Find where the given text appears and provide that cell's center as [X, Y] coordinate. 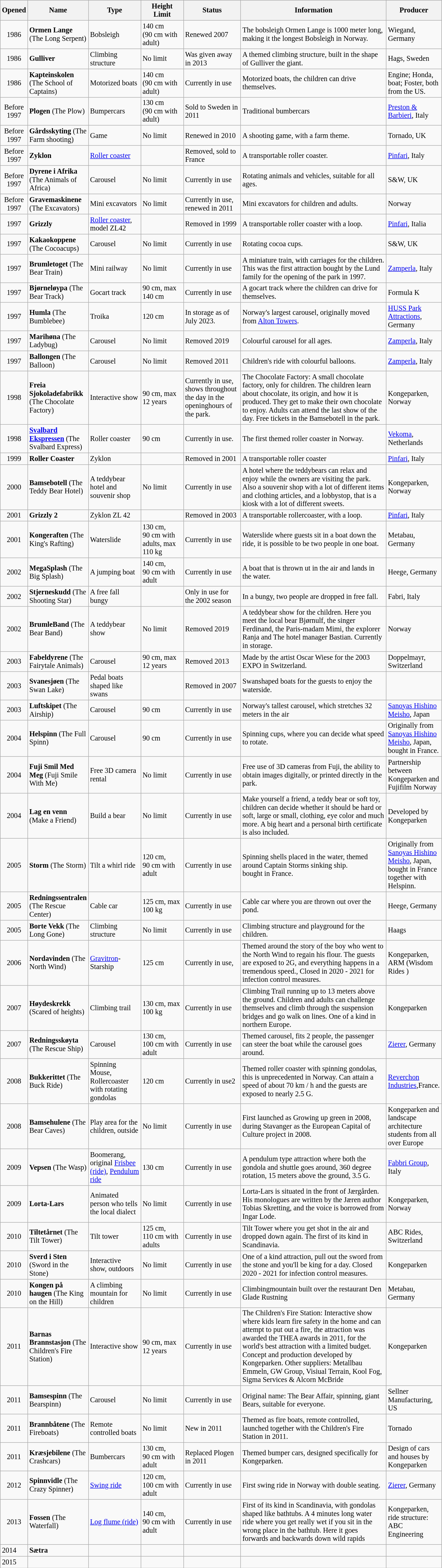
Fuji Smil Med Meg (Fuji Smile With Me) [58, 775]
Renewed 2007 [212, 35]
Swanshaped boats for the guests to enjoy the waterside. [313, 686]
Currently in use, renewed in 2011 [212, 204]
Roller coaster, model ZL42 [114, 224]
Fabeldyrene (The Fairytale Animals) [58, 661]
Gårdsskyting (The Farm shooting) [58, 135]
Play area for the children, outside [114, 1126]
The bobsleigh Ormen Lange is 1000 meter long, making it the longest Bobsleigh in Norway. [313, 35]
Marihøna (The Ladybug) [58, 341]
Rotating cocoa cups. [313, 244]
Pedal boats shaped like swans [114, 686]
Removed in 2003 [212, 515]
ABC Rides, Switzerland [414, 1236]
Climbing trail [114, 1008]
First launched as Growing up green in 2008, during Stavanger as the European Capital of Culture project in 2008. [313, 1126]
MegaSplash (The Big Splash) [58, 572]
Spinnvidle (The Crazy Spinner) [58, 1485]
Information [313, 10]
Developed by Kongeparken [414, 816]
Sætra [58, 1550]
130 cm, 90 cm with adult [162, 1457]
A climbing mountain for children [114, 1293]
Brumletoget (The Bear Train) [58, 268]
A miniature train, with carriages for the children. This was the first attraction bought by the Lund family for the opening of the park in 1997. [313, 268]
Themed as fire boats, remote controlled, launched together with the Children's Fire Station in 2011. [313, 1428]
2006 [14, 963]
Mini excavators for children and adults. [313, 204]
130 cm, 90 cm with adults, max 110 kg [162, 539]
Name [58, 10]
Height Limit [162, 10]
Only in use for the 2002 season [212, 596]
Tiltetårnet (The Tilt Tower) [58, 1236]
Removed in 2001 [212, 459]
Remote controlled boats [114, 1428]
Bobsleigh [114, 35]
Luftskipet (The Airship) [58, 709]
Climbing structure and playground for the children. [313, 930]
Spinning cups, where you can decide what speed to rotate. [313, 738]
Hags, Sweden [414, 59]
Currently in use, [212, 963]
125 cm, 110 cm with adults [162, 1236]
Free use of 3D cameras from Fuji, the ability to obtain images digitally, or printed directly in the park. [313, 775]
Removed 2013 [212, 661]
A free fall bungy [114, 596]
A gocart track where the children can drive for themselves. [313, 292]
Formula K [414, 292]
Sellner Manufacturing, US [414, 1400]
Storm (The Storm) [58, 865]
Replaced Plogen in 2011 [212, 1457]
BrumleBand (The Bear Band) [58, 629]
Vekoma, Netherlands [414, 439]
Norway's tallest carousel, which stretches 32 meters in the air [313, 709]
A transportable roller coaster [313, 459]
Tilt Tower where you get shot in the air and dropped down again. The first of its kind in Scandinavia. [313, 1236]
Høydeskrekk (Scared of heights) [58, 1008]
Tilt tower [114, 1236]
Norway's largest carousel, originally moved from Alton Towers. [313, 316]
130 cm, 100 cm with adult [162, 1044]
Colourful carousel for all ages. [313, 341]
A boat that is thrown ut in the air and lands in the water. [313, 572]
125 cm [162, 963]
125 cm, max 100 kg [162, 906]
Bamsespinn (The Bearspinn) [58, 1400]
A jumping boat [114, 572]
Gocart track [114, 292]
Interactive show, outdoors [114, 1265]
130 cm (90 cm with adult) [162, 111]
Bumbercars [114, 1457]
Was given away in 2013 [212, 59]
Grizzly [58, 224]
Climbingmountain built over the restaurant Den Glade Rustning [313, 1293]
Vepsen (The Wasp) [58, 1167]
Producer [414, 10]
A transportable roller coaster with a loop. [313, 224]
Kongen på haugen (The King on the Hill) [58, 1293]
Removed in 1999 [212, 224]
A transportable rollercoaster, with a loop. [313, 515]
Fossen (The Waterfall) [58, 1522]
Swing ride [114, 1485]
Barnas Brannstasjon (The Children's Fire Station) [58, 1347]
130 cm [162, 1167]
Kongeparken, ARM (Wisdom Rides ) [414, 963]
Troika [114, 316]
Bukkerittet (The Buck Ride) [58, 1081]
Redningssentralen (The Rescue Center) [58, 906]
A shooting game, with a farm theme. [313, 135]
Haags [414, 930]
Dyrene i Afrika (The Animals of Africa) [58, 180]
Removed in 2007 [212, 686]
90 cm, max 140 cm [162, 292]
Motorized boats, the children can drive themselves. [313, 83]
Themed bumper cars, designed specifically for Kongeparken. [313, 1457]
Original name: The Bear Affair, spinning, giant Bears, suitable for everyone. [313, 1400]
A pendulum type attraction where both the gondola and shuttle goes around, 360 degree rotation, 15 meters above the ground, 3.5 G. [313, 1167]
Nordavinden (The North Wind) [58, 963]
Zyklon ZL 42 [114, 515]
Themed carousel, fits 2 people, the passenger can steer the boat while the carousel goes around. [313, 1044]
Freia Sjokoladefabrikk (The Chocolate Factory) [58, 398]
Mini railway [114, 268]
Lorta-Lars [58, 1204]
Cable car [114, 906]
2015 [14, 1562]
Opened [14, 10]
Spinning shells placed in the water, themed around Captain Storms sinking ship.bought in France. [313, 865]
Currently in use, shows throughout the day in the openinghours of the park. [212, 398]
Sanoyas Hishino Meisho, Japan [414, 709]
Motorized boats [114, 83]
Waterslide [114, 539]
Reverchon Industries,France. [414, 1081]
A teddybear show [114, 629]
Kræsjebilene (The Crashcars) [58, 1457]
Waterslide where guests sit in a boat down the ride, it is possible to be two people in one boat. [313, 539]
Removed 2011 [212, 361]
Wiegand, Germany [414, 35]
Animated person who tells the local dialect [114, 1204]
Boomerang, original Frisbee (ride), Pendulum ride [114, 1167]
Kongeparken and landscape architecture students from all over Europe [414, 1126]
Design of cars and houses by Kongeparken [414, 1457]
Type [114, 10]
Renewed in 2010 [212, 135]
Redningsskøyta (The Rescue Ship) [58, 1044]
In a bungy, two people are dropped in free fall. [313, 596]
Helspinn (The Full Spinn) [58, 738]
2000 [14, 487]
Engine; Honda, boat; Foster, both from the US. [414, 83]
Roller Coaster [58, 459]
New in 2011 [212, 1428]
A themed climbing structure, built in the shape of Gulliver the giant. [313, 59]
Brannbåtene (The Fireboats) [58, 1428]
Kakaokoppene (The Cocoacups) [58, 244]
120 cm, 100 cm with adult [162, 1485]
Tilt a whirl ride [114, 865]
2014 [14, 1550]
Humla (The Bumblebee) [58, 316]
Gravemaskinene (The Excavators) [58, 204]
Kongeparken, ride structure: ABC Engineering [414, 1522]
Mini excavators [114, 204]
Made by the artist Oscar Wiese for the 2003 EXPO in Switzerland. [313, 661]
Status [212, 10]
Free 3D camera rental [114, 775]
Log flume (ride) [114, 1522]
Ormen Lange (The Long Serpent) [58, 35]
Kongeraften (The King's Rafting) [58, 539]
In storage as of July 2023. [212, 316]
Doppelmayr, Switzerland [414, 661]
Originally from Sanoyas Hishino Meisho, Japan, bought in France together with Helspinn. [414, 865]
Build a bear [114, 816]
Currently in use. [212, 439]
Gravitron-Starship [114, 963]
Removed, sold to France [212, 156]
The first themed roller coaster in Norway. [313, 439]
Bamsebotell (The Teddy Bear Hotel) [58, 487]
Partnership between Kongeparken and Fujifilm Norway [414, 775]
2013 [14, 1522]
HUSS Park Attractions, Germany [414, 316]
Game [114, 135]
Currently in use2 [212, 1081]
First swing ride in Norway with double seating. [313, 1485]
Fabbri Group, Italy [414, 1167]
Grizzly 2 [58, 515]
Sverd i Sten (Sword in the Stone) [58, 1265]
130 cm, max 100 kg [162, 1008]
Bamsehulene (The Bear Caves) [58, 1126]
Bumpercars [114, 111]
1999 [14, 459]
Kapteinskolen (The School of Captains) [58, 83]
Cable car where you are thrown out over the pond. [313, 906]
Rotating animals and vehicles, suitable for all ages. [313, 180]
Stjerneskudd (The Shooting Star) [58, 596]
Svalbard Ekspressen (The Svalbard Express) [58, 439]
A teddybear hotel and souvenir shop [114, 487]
Originally from Sanoyas Hishino Meisho, Japan, bought in France. [414, 738]
Gulliver [58, 59]
Traditional bumbercars [313, 111]
A transportable roller coaster. [313, 156]
One of a kind attraction, pull out the sword from the stone and you'll be king for a day. Closed 2020 - 2021 for infection control measures. [313, 1265]
Pinfari, Italia [414, 224]
Children's ride with colourful balloons. [313, 361]
Ballongen (The Balloon) [58, 361]
Sold to Sweden in 2011 [212, 111]
Tornado, UK [414, 135]
Svanesjøen (The Swan Lake) [58, 686]
Plogen (The Plow) [58, 111]
Spinning Mouse, Rollercoaster with rotating gondolas [114, 1081]
Lag en venn (Make a Friend) [58, 816]
Fabri, Italy [414, 596]
Bjørneløypa (The Bear Track) [58, 292]
Borte Vekk (The Long Gone) [58, 930]
Preston & Barbieri, Italy [414, 111]
120 cm, 90 cm with adult [162, 865]
2012 [14, 1485]
Tornado [414, 1428]
